Determine the [x, y] coordinate at the center of the cell enclosing the given text.  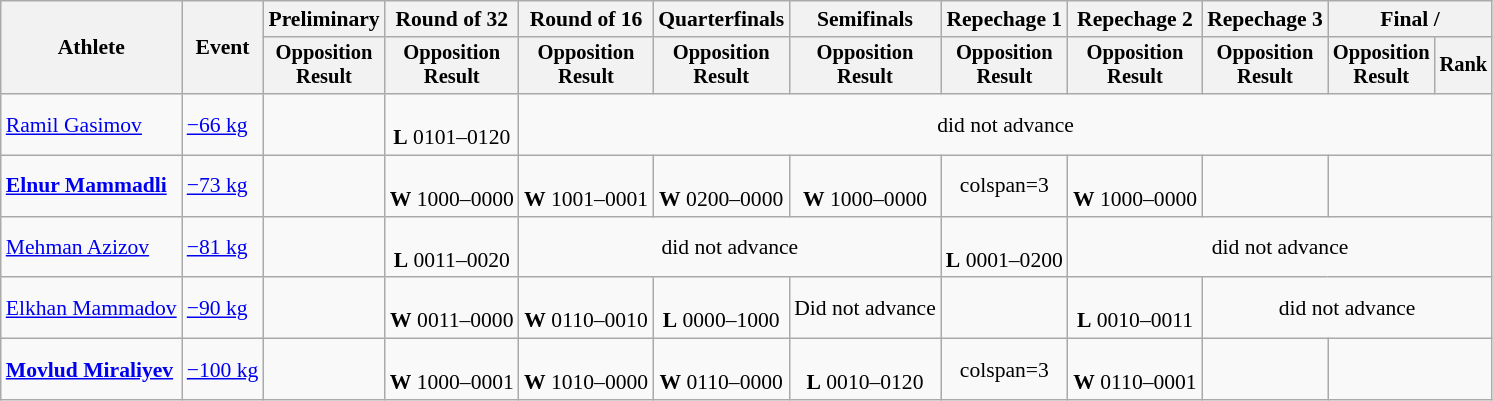
L 0010–0120 [865, 370]
Did not advance [865, 308]
−81 kg [223, 248]
Final / [1410, 19]
−73 kg [223, 186]
Repechage 3 [1265, 19]
Round of 32 [452, 19]
Elkhan Mammadov [92, 308]
Preliminary [324, 19]
W 0110–0001 [1135, 370]
Round of 16 [586, 19]
Athlete [92, 48]
Quarterfinals [721, 19]
Rank [1464, 66]
Repechage 1 [1004, 19]
L 0001–0200 [1004, 248]
W 1000–0001 [452, 370]
W 1010–0000 [586, 370]
−66 kg [223, 124]
L 0101–0120 [452, 124]
L 0000–1000 [721, 308]
Movlud Miraliyev [92, 370]
−100 kg [223, 370]
Event [223, 48]
L 0010–0011 [1135, 308]
W 0011–0000 [452, 308]
L 0011–0020 [452, 248]
Mehman Azizov [92, 248]
Repechage 2 [1135, 19]
W 0200–0000 [721, 186]
W 1001–0001 [586, 186]
W 0110–0010 [586, 308]
W 0110–0000 [721, 370]
Semifinals [865, 19]
−90 kg [223, 308]
Ramil Gasimov [92, 124]
Elnur Mammadli [92, 186]
